Scan for the cell matching the given text and deliver its (X, Y) coordinate at center. 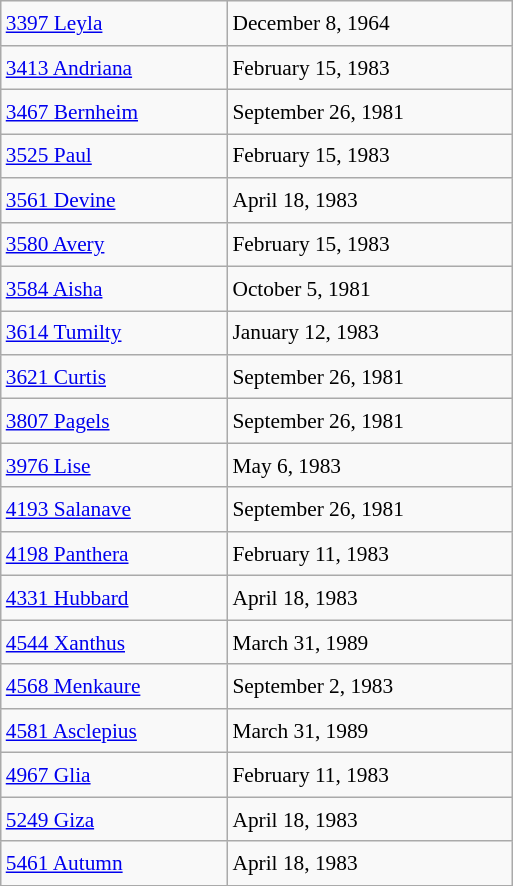
4193 Salanave (114, 509)
3807 Pagels (114, 421)
5461 Autumn (114, 863)
5249 Giza (114, 819)
September 2, 1983 (369, 686)
3467 Bernheim (114, 112)
3614 Tumilty (114, 333)
3525 Paul (114, 156)
4331 Hubbard (114, 598)
3413 Andriana (114, 67)
3397 Leyla (114, 23)
3580 Avery (114, 244)
4967 Glia (114, 775)
3561 Devine (114, 200)
October 5, 1981 (369, 288)
4198 Panthera (114, 554)
3621 Curtis (114, 377)
3584 Aisha (114, 288)
3976 Lise (114, 465)
4544 Xanthus (114, 642)
4581 Asclepius (114, 730)
January 12, 1983 (369, 333)
May 6, 1983 (369, 465)
December 8, 1964 (369, 23)
4568 Menkaure (114, 686)
